Output the [X, Y] coordinate of the center of the cell containing the given text.  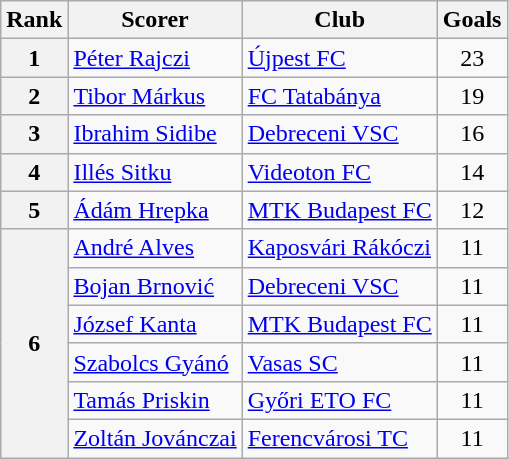
FC Tatabánya [340, 96]
Győri ETO FC [340, 400]
Videoton FC [340, 172]
6 [34, 343]
Ádám Hrepka [155, 210]
Újpest FC [340, 58]
Rank [34, 20]
Vasas SC [340, 362]
19 [472, 96]
Szabolcs Gyánó [155, 362]
14 [472, 172]
23 [472, 58]
Club [340, 20]
André Alves [155, 248]
3 [34, 134]
József Kanta [155, 324]
2 [34, 96]
Ibrahim Sidibe [155, 134]
16 [472, 134]
4 [34, 172]
Ferencvárosi TC [340, 438]
Illés Sitku [155, 172]
5 [34, 210]
1 [34, 58]
Scorer [155, 20]
Péter Rajczi [155, 58]
Kaposvári Rákóczi [340, 248]
Tibor Márkus [155, 96]
Goals [472, 20]
12 [472, 210]
Bojan Brnović [155, 286]
Tamás Priskin [155, 400]
Zoltán Jovánczai [155, 438]
